Detect which cell encompasses the target text, then output its (X, Y) center coordinate. 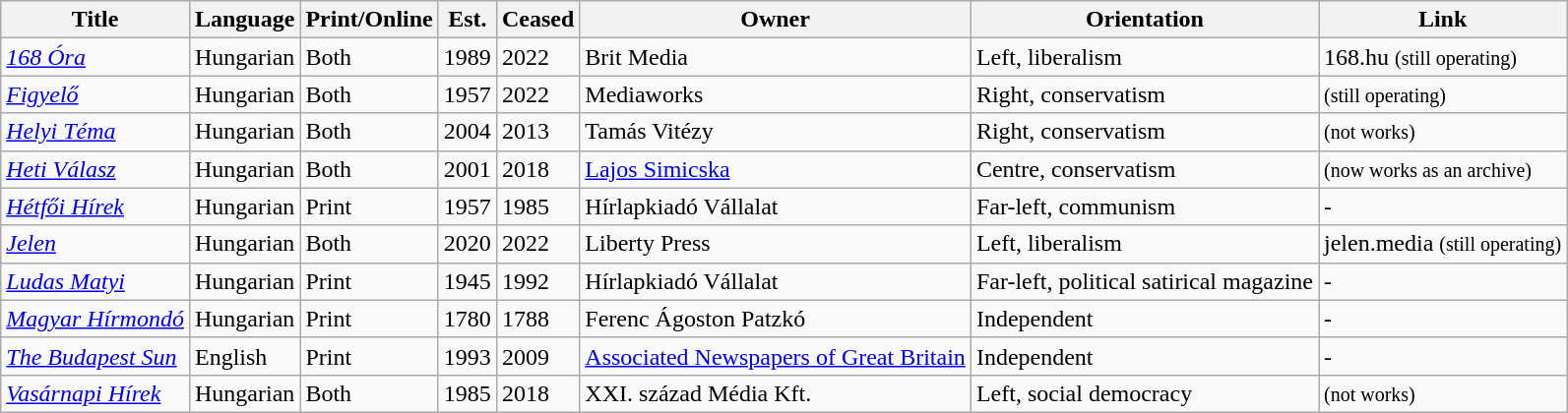
1788 (537, 319)
Centre, conservatism (1144, 169)
Vasárnapi Hírek (95, 393)
2020 (467, 244)
Ferenc Ágoston Patzkó (776, 319)
Brit Media (776, 57)
Ludas Matyi (95, 281)
Link (1443, 20)
Figyelő (95, 94)
Tamás Vitézy (776, 132)
Associated Newspapers of Great Britain (776, 356)
1992 (537, 281)
1989 (467, 57)
Est. (467, 20)
168.hu (still operating) (1443, 57)
Hétfői Hírek (95, 206)
Orientation (1144, 20)
(still operating) (1443, 94)
Lajos Simicska (776, 169)
Ceased (537, 20)
2004 (467, 132)
2001 (467, 169)
Liberty Press (776, 244)
Language (244, 20)
The Budapest Sun (95, 356)
2009 (537, 356)
Owner (776, 20)
jelen.media (still operating) (1443, 244)
Magyar Hírmondó (95, 319)
Jelen (95, 244)
Heti Válasz (95, 169)
Far-left, communism (1144, 206)
Far-left, political satirical magazine (1144, 281)
English (244, 356)
Mediaworks (776, 94)
168 Óra (95, 57)
1945 (467, 281)
Helyi Téma (95, 132)
Title (95, 20)
1993 (467, 356)
1780 (467, 319)
Left, social democracy (1144, 393)
(now works as an archive) (1443, 169)
XXI. század Média Kft. (776, 393)
Print/Online (369, 20)
2013 (537, 132)
